Extract the (X, Y) coordinate from the center of the cell holding the provided text.  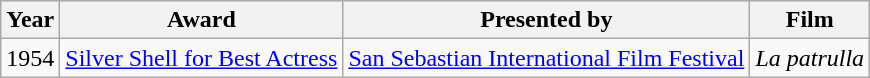
Silver Shell for Best Actress (202, 58)
1954 (30, 58)
Award (202, 20)
San Sebastian International Film Festival (546, 58)
La patrulla (810, 58)
Year (30, 20)
Film (810, 20)
Presented by (546, 20)
